Detect which cell encompasses the target text, then output its [x, y] center coordinate. 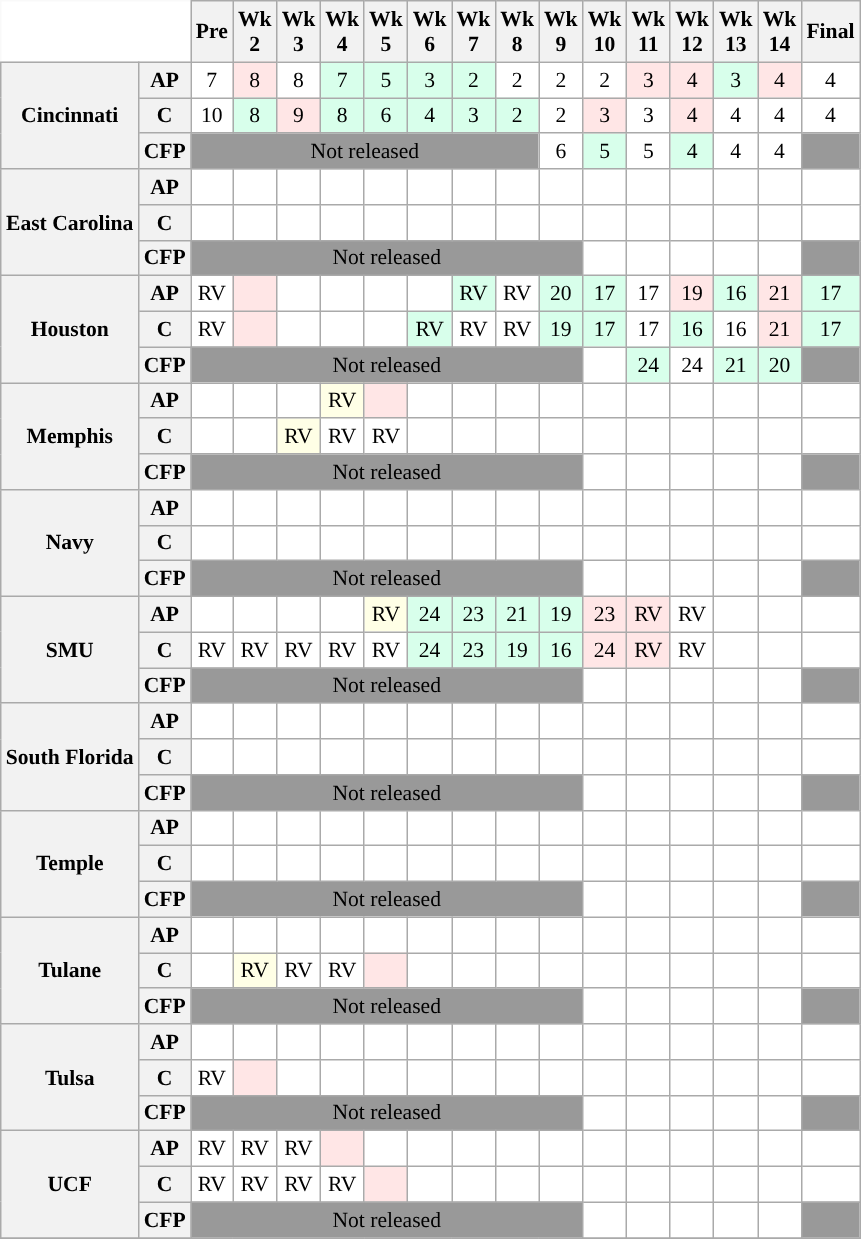
Houston [70, 330]
Navy [70, 544]
Wk9 [561, 32]
Memphis [70, 436]
Tulane [70, 970]
Wk14 [780, 32]
East Carolina [70, 222]
Wk3 [299, 32]
Wk12 [692, 32]
Wk13 [736, 32]
Tulsa [70, 1078]
Wk7 [474, 32]
SMU [70, 650]
Wk2 [255, 32]
Wk10 [605, 32]
Pre [212, 32]
Wk6 [430, 32]
Wk4 [342, 32]
UCF [70, 1184]
South Florida [70, 758]
Temple [70, 864]
Cincinnati [70, 116]
Wk8 [517, 32]
10 [212, 116]
Wk5 [386, 32]
Final [830, 32]
Wk11 [648, 32]
9 [299, 116]
